Provide the [x, y] coordinate of the cell's center where the given text is located.  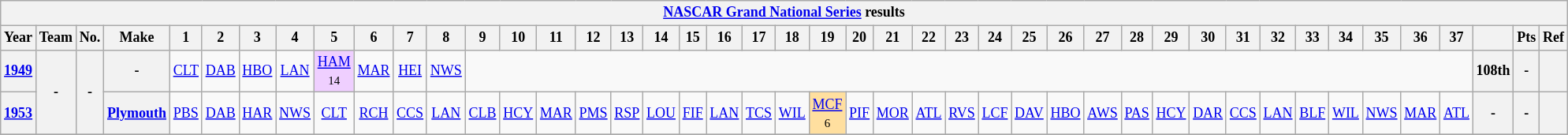
17 [759, 38]
14 [661, 38]
MCF6 [828, 114]
RVS [962, 114]
32 [1278, 38]
23 [962, 38]
28 [1137, 38]
24 [995, 38]
BLF [1313, 114]
PAS [1137, 114]
36 [1421, 38]
AWS [1102, 114]
1953 [19, 114]
8 [446, 38]
21 [892, 38]
No. [90, 38]
9 [482, 38]
15 [692, 38]
18 [791, 38]
Plymouth [137, 114]
HAM14 [334, 71]
13 [628, 38]
NASCAR Grand National Series results [784, 13]
1949 [19, 71]
Ref [1554, 38]
RCH [374, 114]
3 [257, 38]
33 [1313, 38]
PBS [186, 114]
108th [1493, 71]
Team [55, 38]
1 [186, 38]
7 [410, 38]
Year [19, 38]
34 [1346, 38]
29 [1171, 38]
PMS [593, 114]
RSP [628, 114]
LOU [661, 114]
16 [724, 38]
HAR [257, 114]
Make [137, 38]
CLB [482, 114]
20 [859, 38]
DAV [1030, 114]
27 [1102, 38]
37 [1457, 38]
LCF [995, 114]
10 [519, 38]
22 [929, 38]
6 [374, 38]
4 [295, 38]
FIF [692, 114]
30 [1208, 38]
5 [334, 38]
MOR [892, 114]
12 [593, 38]
11 [557, 38]
TCS [759, 114]
25 [1030, 38]
HEI [410, 71]
DAR [1208, 114]
35 [1381, 38]
26 [1066, 38]
2 [221, 38]
PIF [859, 114]
31 [1242, 38]
19 [828, 38]
Pts [1526, 38]
